Find where the given text appears and provide that cell's center as [x, y] coordinate. 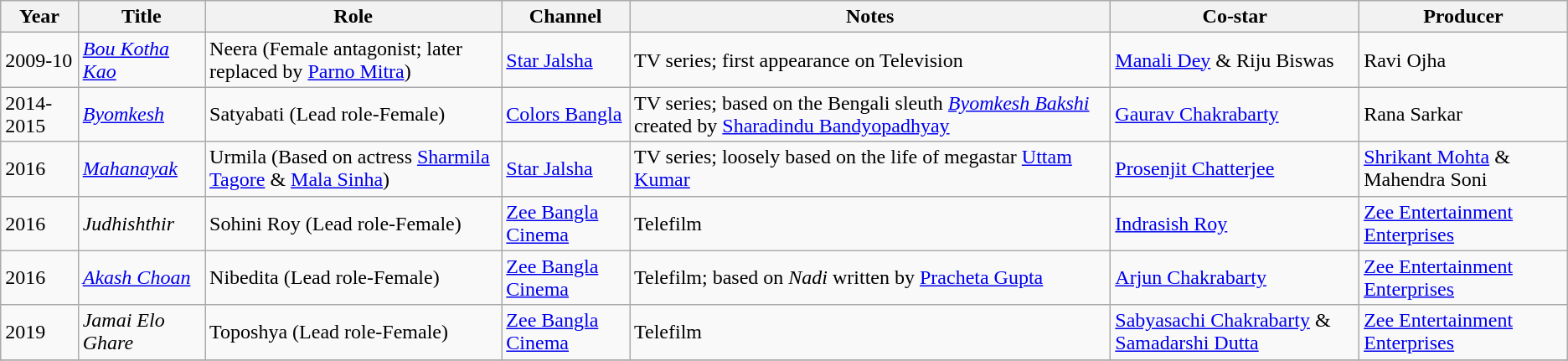
Role [353, 17]
Jamai Elo Ghare [141, 332]
TV series; based on the Bengali sleuth Byomkesh Bakshi created by Sharadindu Bandyopadhyay [870, 114]
Toposhya (Lead role-Female) [353, 332]
Year [39, 17]
Colors Bangla [566, 114]
Telefilm; based on Nadi written by Pracheta Gupta [870, 278]
Manali Dey & Riju Biswas [1235, 60]
Sabyasachi Chakrabarty & Samadarshi Dutta [1235, 332]
Ravi Ojha [1464, 60]
Channel [566, 17]
Rana Sarkar [1464, 114]
Co-star [1235, 17]
Neera (Female antagonist; later replaced by Parno Mitra) [353, 60]
Bou Kotha Kao [141, 60]
2009-10 [39, 60]
Akash Choan [141, 278]
TV series; first appearance on Television [870, 60]
Judhishthir [141, 223]
TV series; loosely based on the life of megastar Uttam Kumar [870, 169]
Sohini Roy (Lead role-Female) [353, 223]
Producer [1464, 17]
Prosenjit Chatterjee [1235, 169]
Gaurav Chakrabarty [1235, 114]
Mahanayak [141, 169]
Title [141, 17]
Shrikant Mohta & Mahendra Soni [1464, 169]
Urmila (Based on actress Sharmila Tagore & Mala Sinha) [353, 169]
Byomkesh [141, 114]
Indrasish Roy [1235, 223]
2014-2015 [39, 114]
Notes [870, 17]
Satyabati (Lead role-Female) [353, 114]
Arjun Chakrabarty [1235, 278]
Nibedita (Lead role-Female) [353, 278]
2019 [39, 332]
